Return the [x, y] coordinate for the center point of the cell that contains the specified text.  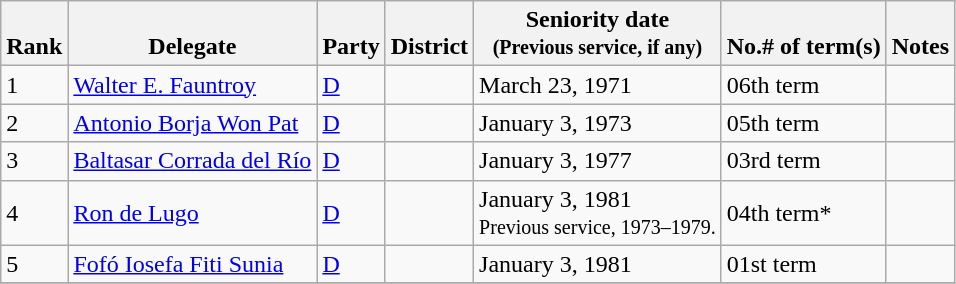
January 3, 1973 [598, 123]
Ron de Lugo [192, 212]
4 [34, 212]
No.# of term(s) [804, 34]
5 [34, 264]
Seniority date(Previous service, if any) [598, 34]
03rd term [804, 161]
March 23, 1971 [598, 85]
January 3, 1981Previous service, 1973–1979. [598, 212]
Notes [920, 34]
January 3, 1981 [598, 264]
2 [34, 123]
3 [34, 161]
Rank [34, 34]
Party [351, 34]
01st term [804, 264]
Fofó Iosefa Fiti Sunia [192, 264]
District [429, 34]
Baltasar Corrada del Río [192, 161]
Delegate [192, 34]
04th term* [804, 212]
Walter E. Fauntroy [192, 85]
Antonio Borja Won Pat [192, 123]
1 [34, 85]
05th term [804, 123]
06th term [804, 85]
January 3, 1977 [598, 161]
